Detect which cell encompasses the target text, then output its [x, y] center coordinate. 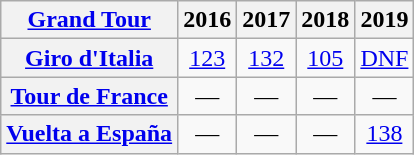
DNF [384, 58]
2019 [384, 20]
Tour de France [90, 96]
105 [326, 58]
2017 [266, 20]
Grand Tour [90, 20]
2018 [326, 20]
132 [266, 58]
138 [384, 134]
123 [208, 58]
Giro d'Italia [90, 58]
Vuelta a España [90, 134]
2016 [208, 20]
